Find where the given text appears and provide that cell's center as (x, y) coordinate. 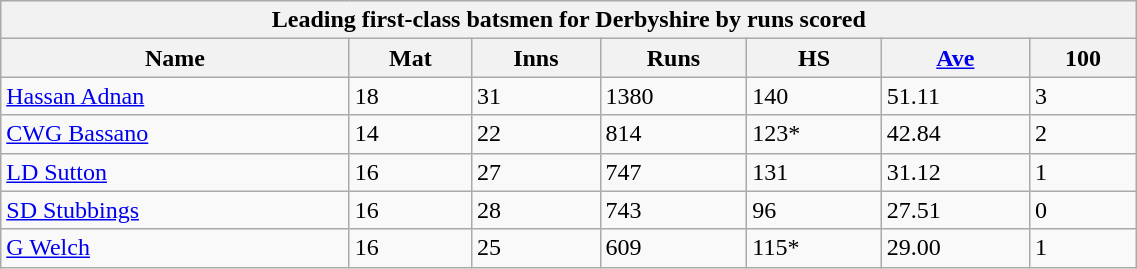
27 (536, 172)
115* (814, 248)
31.12 (955, 172)
G Welch (176, 248)
CWG Bassano (176, 134)
140 (814, 96)
1380 (674, 96)
42.84 (955, 134)
0 (1082, 210)
131 (814, 172)
22 (536, 134)
Ave (955, 58)
29.00 (955, 248)
3 (1082, 96)
Hassan Adnan (176, 96)
14 (410, 134)
51.11 (955, 96)
25 (536, 248)
HS (814, 58)
27.51 (955, 210)
2 (1082, 134)
Mat (410, 58)
747 (674, 172)
Runs (674, 58)
Leading first-class batsmen for Derbyshire by runs scored (569, 20)
123* (814, 134)
96 (814, 210)
SD Stubbings (176, 210)
18 (410, 96)
Inns (536, 58)
609 (674, 248)
743 (674, 210)
100 (1082, 58)
814 (674, 134)
31 (536, 96)
Name (176, 58)
28 (536, 210)
LD Sutton (176, 172)
